Find where the given text appears and provide that cell's center as (x, y) coordinate. 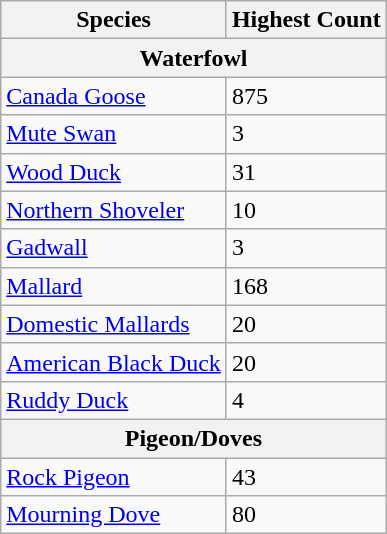
Mute Swan (114, 134)
31 (306, 172)
American Black Duck (114, 362)
Wood Duck (114, 172)
Rock Pigeon (114, 477)
43 (306, 477)
168 (306, 286)
Waterfowl (194, 58)
Canada Goose (114, 96)
80 (306, 515)
4 (306, 400)
Highest Count (306, 20)
Mallard (114, 286)
Domestic Mallards (114, 324)
Pigeon/Doves (194, 438)
Species (114, 20)
Ruddy Duck (114, 400)
Gadwall (114, 248)
Mourning Dove (114, 515)
Northern Shoveler (114, 210)
875 (306, 96)
10 (306, 210)
